Output the [X, Y] coordinate of the center of the cell containing the given text.  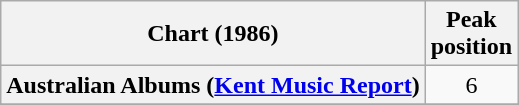
6 [471, 85]
Australian Albums (Kent Music Report) [213, 85]
Peakposition [471, 34]
Chart (1986) [213, 34]
